Extract the (X, Y) coordinate from the center of the cell holding the provided text.  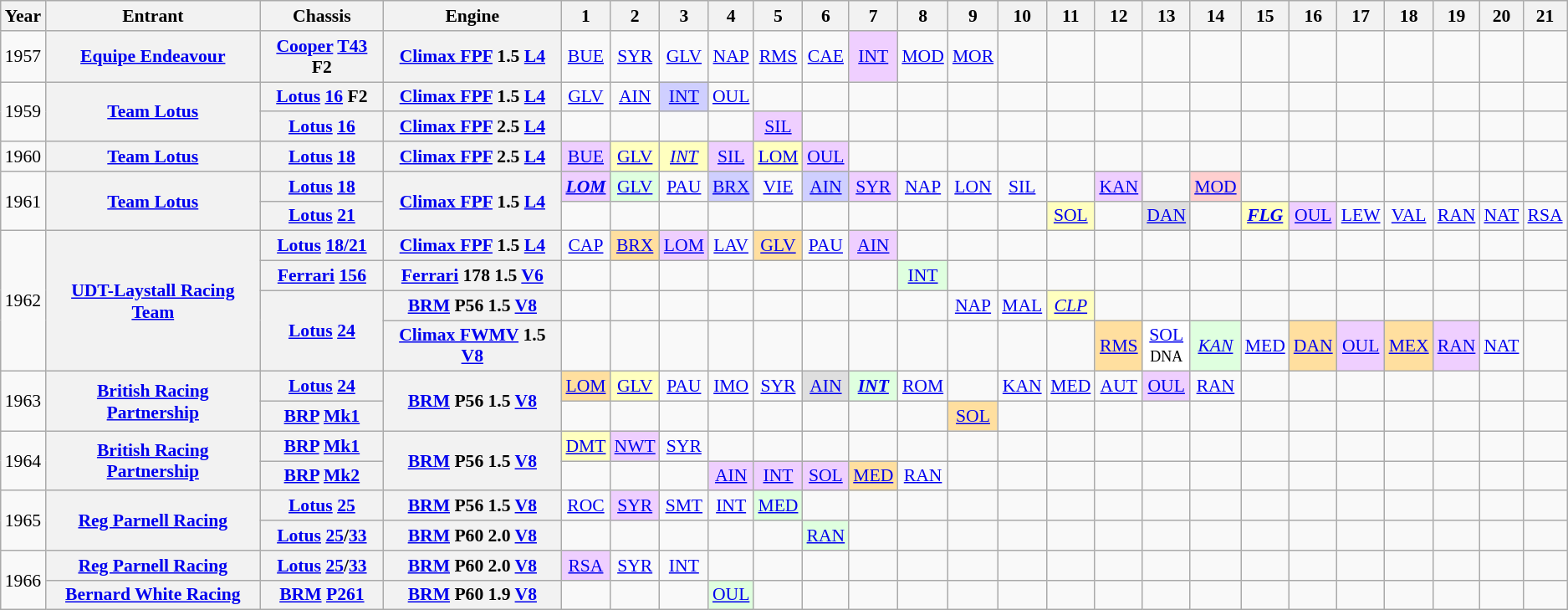
1 (585, 16)
CLP (1070, 305)
IMO (731, 387)
BRM P261 (323, 595)
VIE (778, 187)
Lotus 25 (323, 506)
6 (826, 16)
10 (1022, 16)
MAL (1022, 305)
7 (873, 16)
3 (684, 16)
Ferrari 156 (323, 276)
1966 (23, 581)
12 (1119, 16)
Entrant (152, 16)
11 (1070, 16)
2 (636, 16)
1963 (23, 402)
17 (1361, 16)
CAE (826, 57)
1964 (23, 460)
16 (1313, 16)
SMT (684, 506)
1962 (23, 301)
Bernard White Racing (152, 595)
ROM (923, 387)
LON (973, 187)
1960 (23, 156)
15 (1265, 16)
Climax FWMV 1.5 V8 (472, 346)
21 (1545, 16)
14 (1216, 16)
DMT (585, 446)
13 (1166, 16)
Equipe Endeavour (152, 57)
Year (23, 16)
Lotus 16 (323, 127)
ROC (585, 506)
LEW (1361, 216)
9 (973, 16)
1957 (23, 57)
18 (1409, 16)
20 (1501, 16)
LAV (731, 246)
FLG (1265, 216)
UDT-Laystall Racing Team (152, 301)
MEX (1409, 346)
8 (923, 16)
Ferrari 178 1.5 V6 (472, 276)
1965 (23, 520)
AUT (1119, 387)
BRP Mk2 (323, 476)
CAP (585, 246)
Cooper T43 F2 (323, 57)
1961 (23, 201)
MOR (973, 57)
19 (1457, 16)
Engine (472, 16)
1959 (23, 112)
BRM P60 1.9 V8 (472, 595)
NWT (636, 446)
VAL (1409, 216)
5 (778, 16)
4 (731, 16)
Lotus 18/21 (323, 246)
Lotus 16 F2 (323, 97)
SOLDNA (1166, 346)
Chassis (323, 16)
Lotus 21 (323, 216)
